Return [x, y] of the center of cell containing provided text 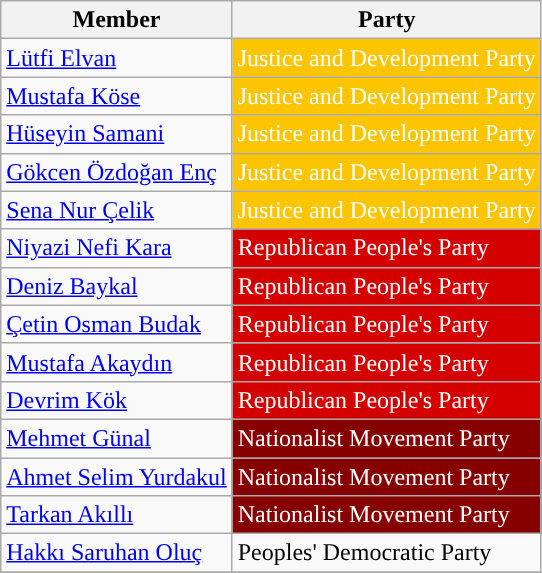
Party [386, 20]
Devrim Kök [116, 400]
Sena Nur Çelik [116, 210]
Peoples' Democratic Party [386, 553]
Member [116, 20]
Mustafa Akaydın [116, 362]
Deniz Baykal [116, 286]
Hüseyin Samani [116, 134]
Mehmet Günal [116, 438]
Lütfi Elvan [116, 58]
Ahmet Selim Yurdakul [116, 477]
Gökcen Özdoğan Enç [116, 172]
Çetin Osman Budak [116, 324]
Hakkı Saruhan Oluç [116, 553]
Niyazi Nefi Kara [116, 248]
Tarkan Akıllı [116, 515]
Mustafa Köse [116, 96]
